Return (X, Y) of the center of cell containing provided text 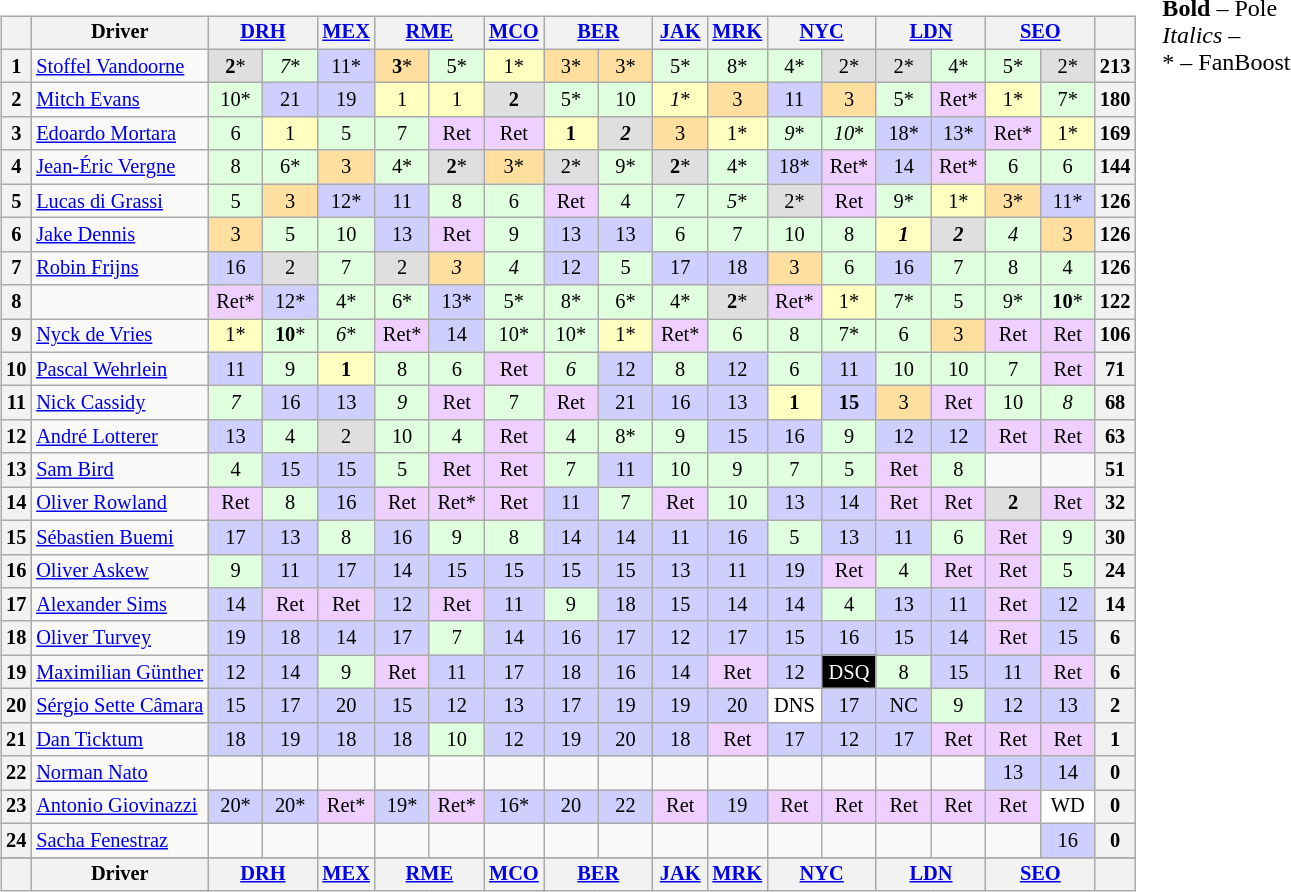
Jake Dennis (120, 235)
André Lotterer (120, 437)
51 (1115, 470)
Mitch Evans (120, 100)
180 (1115, 100)
Maximilian Günther (120, 672)
Norman Nato (120, 773)
DNS (794, 706)
63 (1115, 437)
144 (1115, 167)
169 (1115, 134)
Alexander Sims (120, 605)
68 (1115, 403)
Oliver Turvey (120, 638)
Edoardo Mortara (120, 134)
Pascal Wehrlein (120, 369)
Nyck de Vries (120, 336)
122 (1115, 302)
Dan Ticktum (120, 739)
Sam Bird (120, 470)
106 (1115, 336)
NC (904, 706)
Oliver Askew (120, 571)
Robin Frijns (120, 268)
Sacha Fenestraz (120, 840)
30 (1115, 537)
16* (514, 807)
Stoffel Vandoorne (120, 66)
Sérgio Sette Câmara (120, 706)
WD (1068, 807)
Nick Cassidy (120, 403)
71 (1115, 369)
32 (1115, 504)
Oliver Rowland (120, 504)
Jean-Éric Vergne (120, 167)
Antonio Giovinazzi (120, 807)
DSQ (850, 672)
19* (402, 807)
213 (1115, 66)
Lucas di Grassi (120, 201)
Sébastien Buemi (120, 537)
23 (16, 807)
